Locate the cell with the specified text and output its (x, y) center coordinate. 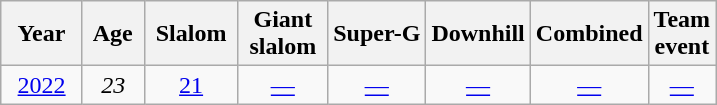
Giant slalom (283, 34)
Downhill (478, 34)
21 (191, 85)
Slalom (191, 34)
Year (42, 34)
23 (113, 85)
Super-G (377, 34)
Combined (589, 34)
2022 (42, 85)
Age (113, 34)
Teamevent (682, 34)
